Provide the [x, y] coordinate of the cell's center where the given text is located.  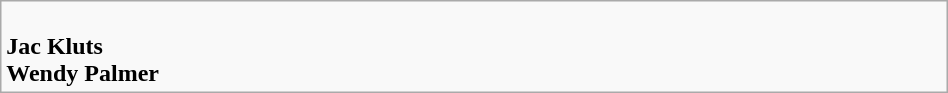
Jac KlutsWendy Palmer [474, 47]
